Return the [X, Y] coordinate for the center point of the cell that contains the specified text.  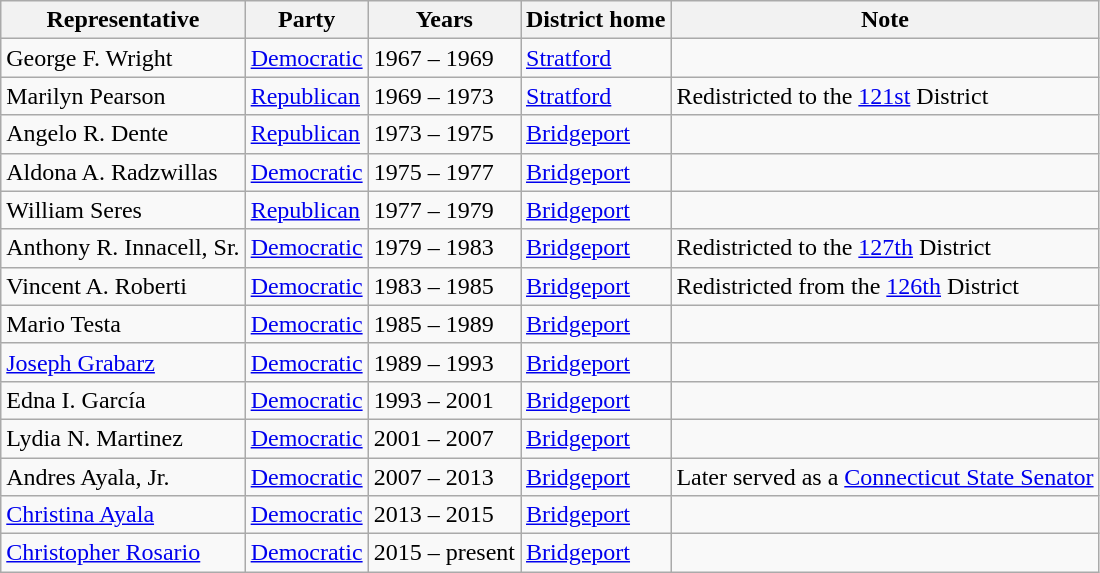
Anthony R. Innacell, Sr. [123, 248]
Redistricted to the 127th District [885, 248]
Redistricted from the 126th District [885, 286]
Years [444, 20]
1979 – 1983 [444, 248]
Vincent A. Roberti [123, 286]
Angelo R. Dente [123, 134]
William Seres [123, 210]
Christopher Rosario [123, 553]
1975 – 1977 [444, 172]
Marilyn Pearson [123, 96]
Representative [123, 20]
George F. Wright [123, 58]
Edna I. García [123, 400]
1969 – 1973 [444, 96]
1977 – 1979 [444, 210]
Party [306, 20]
2007 – 2013 [444, 477]
1993 – 2001 [444, 400]
1985 – 1989 [444, 324]
District home [595, 20]
Later served as a Connecticut State Senator [885, 477]
1967 – 1969 [444, 58]
Joseph Grabarz [123, 362]
Christina Ayala [123, 515]
1983 – 1985 [444, 286]
1973 – 1975 [444, 134]
2015 – present [444, 553]
Lydia N. Martinez [123, 438]
Note [885, 20]
1989 – 1993 [444, 362]
2013 – 2015 [444, 515]
Redistricted to the 121st District [885, 96]
Andres Ayala, Jr. [123, 477]
2001 – 2007 [444, 438]
Aldona A. Radzwillas [123, 172]
Mario Testa [123, 324]
